Capture the cell that displays the provided text and extract its (x, y) central coordinate. 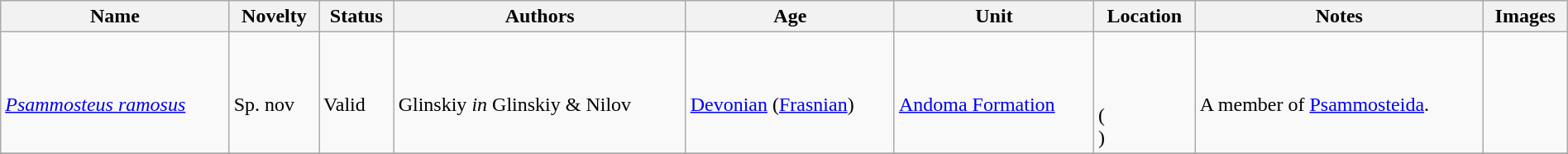
Images (1525, 17)
Glinskiy in Glinskiy & Nilov (539, 93)
Andoma Formation (994, 93)
Location (1145, 17)
Name (115, 17)
Psammosteus ramosus (115, 93)
Age (790, 17)
Novelty (274, 17)
Status (357, 17)
Notes (1339, 17)
A member of Psammosteida. (1339, 93)
Sp. nov (274, 93)
( ) (1145, 93)
Unit (994, 17)
Devonian (Frasnian) (790, 93)
Authors (539, 17)
Valid (357, 93)
